Provide the (x, y) coordinate of the cell's center where the given text is located.  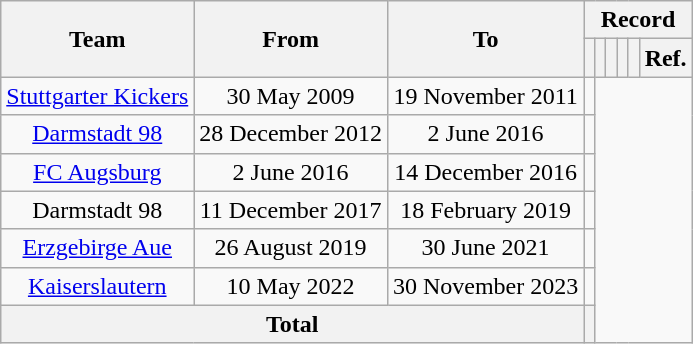
30 November 2023 (485, 286)
30 June 2021 (485, 248)
Ref. (666, 58)
Total (292, 324)
From (291, 39)
11 December 2017 (291, 210)
Kaiserslautern (98, 286)
Record (638, 20)
10 May 2022 (291, 286)
To (485, 39)
FC Augsburg (98, 172)
28 December 2012 (291, 134)
14 December 2016 (485, 172)
Team (98, 39)
26 August 2019 (291, 248)
Erzgebirge Aue (98, 248)
19 November 2011 (485, 96)
Stuttgarter Kickers (98, 96)
30 May 2009 (291, 96)
18 February 2019 (485, 210)
